Determine the [X, Y] coordinate at the center of the cell enclosing the given text.  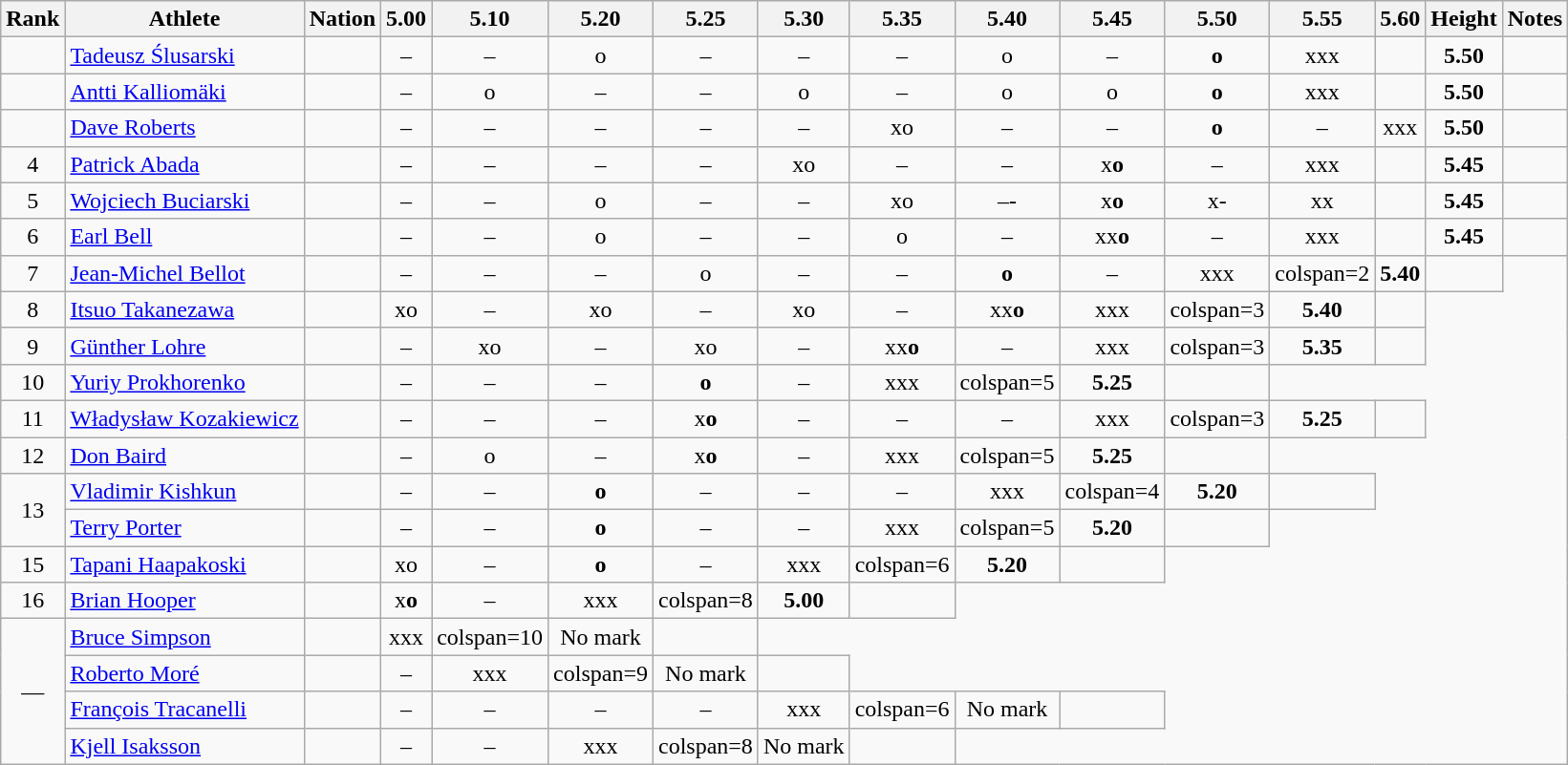
colspan=4 [1112, 492]
Roberto Moré [184, 673]
Tadeusz Ślusarski [184, 55]
Height [1464, 19]
Bruce Simpson [184, 637]
François Tracanelli [184, 710]
Patrick Abada [184, 164]
9 [32, 346]
6 [32, 237]
13 [32, 510]
Kjell Isaksson [184, 746]
–- [1007, 201]
5.60 [1401, 19]
Antti Kalliomäki [184, 92]
Wojciech Buciarski [184, 201]
Jean-Michel Bellot [184, 273]
Nation [342, 19]
colspan=9 [601, 673]
Tapani Haapakoski [184, 564]
Earl Bell [184, 237]
16 [32, 601]
5.30 [804, 19]
Terry Porter [184, 528]
7 [32, 273]
xx [1322, 201]
— [32, 691]
5 [32, 201]
15 [32, 564]
Notes [1535, 19]
5.10 [490, 19]
colspan=2 [1322, 273]
Athlete [184, 19]
Günther Lohre [184, 346]
Dave Roberts [184, 128]
10 [32, 382]
Vladimir Kishkun [184, 492]
4 [32, 164]
11 [32, 418]
Itsuo Takanezawa [184, 309]
Don Baird [184, 456]
Władysław Kozakiewicz [184, 418]
x- [1217, 201]
colspan=10 [490, 637]
Brian Hooper [184, 601]
8 [32, 309]
Yuriy Prokhorenko [184, 382]
Rank [32, 19]
5.55 [1322, 19]
12 [32, 456]
